Capture the cell that displays the provided text and extract its [X, Y] central coordinate. 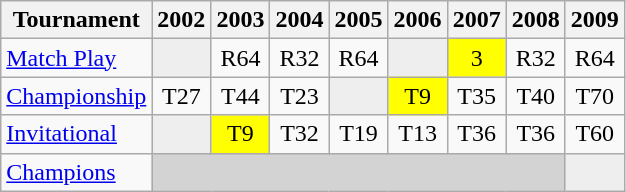
T44 [240, 96]
2004 [300, 20]
2002 [182, 20]
T27 [182, 96]
T32 [300, 134]
2003 [240, 20]
2005 [358, 20]
Match Play [76, 58]
2009 [594, 20]
T40 [536, 96]
3 [476, 58]
T19 [358, 134]
Champions [76, 172]
T60 [594, 134]
2007 [476, 20]
T23 [300, 96]
2008 [536, 20]
Championship [76, 96]
2006 [418, 20]
Tournament [76, 20]
T13 [418, 134]
T70 [594, 96]
T35 [476, 96]
Invitational [76, 134]
